For the text-containing cell, return its midpoint in [X, Y] coordinate format. 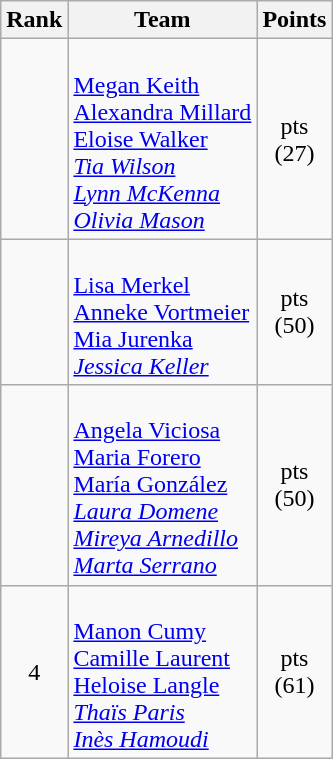
Angela ViciosaMaria ForeroMaría GonzálezLaura DomeneMireya ArnedilloMarta Serrano [162, 485]
Points [294, 20]
Megan KeithAlexandra MillardEloise WalkerTia WilsonLynn McKennaOlivia Mason [162, 139]
pts(61) [294, 672]
Team [162, 20]
4 [34, 672]
Lisa MerkelAnneke VortmeierMia JurenkaJessica Keller [162, 312]
Manon CumyCamille LaurentHeloise LangleThaïs ParisInès Hamoudi [162, 672]
Rank [34, 20]
pts(27) [294, 139]
